Return [X, Y] of the center of cell containing provided text 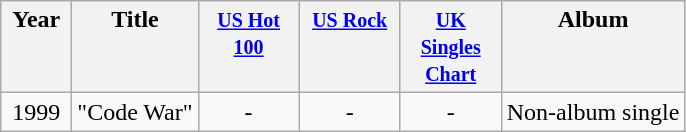
Non-album single [593, 112]
US Hot 100 [248, 47]
Album [593, 47]
UK Singles Chart [450, 47]
Title [135, 47]
1999 [36, 112]
"Code War" [135, 112]
US Rock [350, 47]
Year [36, 47]
